Output the [X, Y] coordinate of the center of the cell containing the given text.  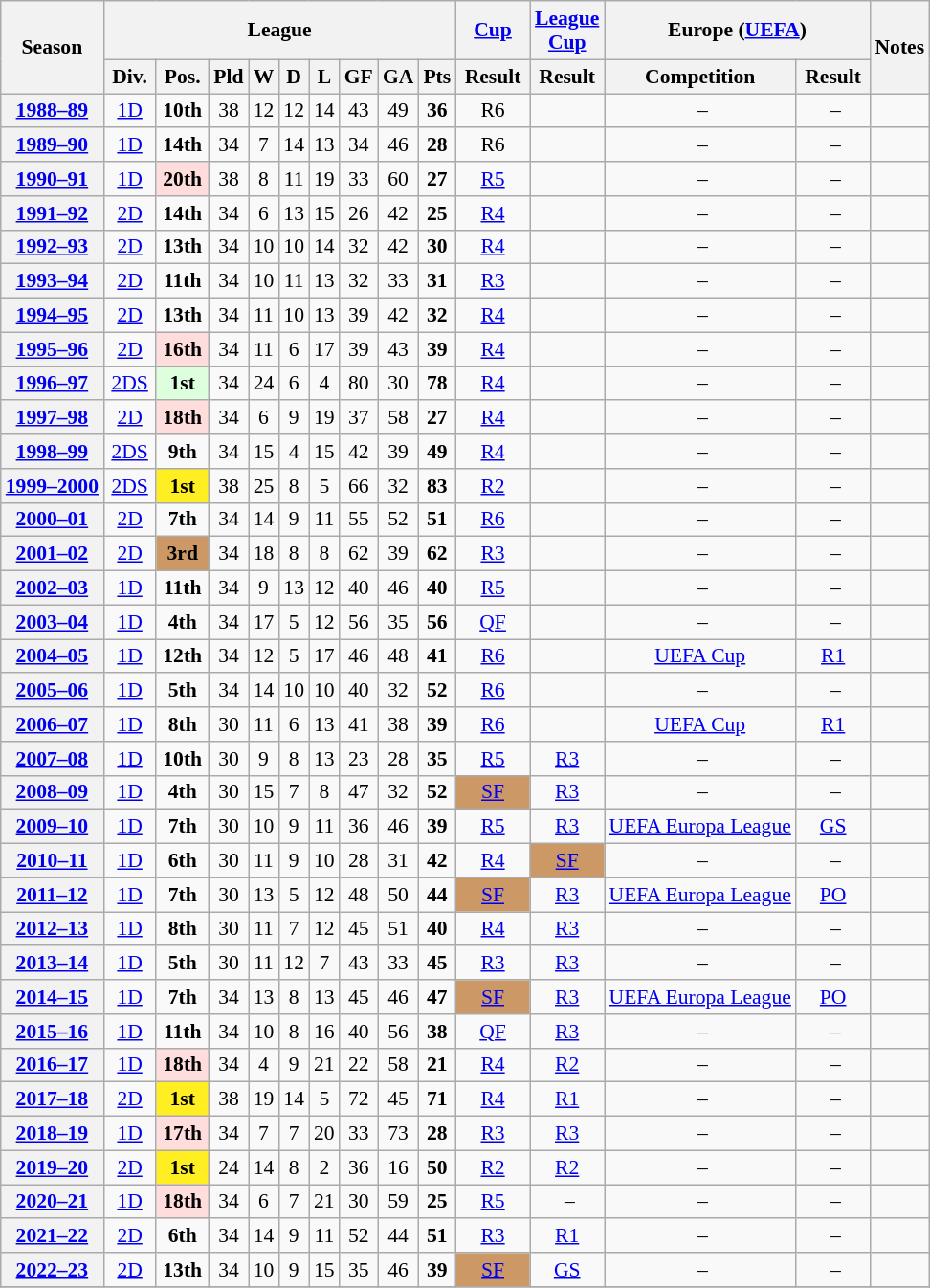
Season [52, 48]
72 [359, 1099]
1989–90 [52, 145]
1996–97 [52, 384]
55 [359, 520]
2003–04 [52, 622]
2015–16 [52, 1032]
22 [359, 1065]
1992–93 [52, 247]
2011–12 [52, 895]
71 [436, 1099]
2013–14 [52, 964]
12th [182, 656]
D [294, 77]
23 [359, 759]
2 [324, 1167]
66 [359, 486]
W [264, 77]
73 [398, 1134]
2020–21 [52, 1202]
2009–10 [52, 827]
1993–94 [52, 281]
18 [264, 554]
Div. [130, 77]
GF [359, 77]
1990–91 [52, 179]
2018–19 [52, 1134]
1997–98 [52, 418]
60 [398, 179]
1995–96 [52, 349]
2014–15 [52, 997]
Cup [493, 31]
L [324, 77]
2022–23 [52, 1270]
20 [324, 1134]
2005–06 [52, 691]
League [279, 31]
16th [182, 349]
1999–2000 [52, 486]
2010–11 [52, 861]
Pld [228, 77]
2008–09 [52, 792]
2002–03 [52, 588]
3rd [182, 554]
1994–95 [52, 316]
83 [436, 486]
80 [359, 384]
1988–89 [52, 111]
Europe (UEFA) [738, 31]
37 [359, 418]
League Cup [567, 31]
GA [398, 77]
2000–01 [52, 520]
9th [182, 452]
2019–20 [52, 1167]
Pos. [182, 77]
2021–22 [52, 1236]
17th [182, 1134]
2012–13 [52, 929]
1991–92 [52, 213]
2017–18 [52, 1099]
78 [436, 384]
2004–05 [52, 656]
20th [182, 179]
2007–08 [52, 759]
2006–07 [52, 724]
2001–02 [52, 554]
59 [398, 1202]
2016–17 [52, 1065]
Notes [899, 48]
26 [359, 213]
1998–99 [52, 452]
Pts [436, 77]
Competition [700, 77]
